Pinpoint the cell where the given text exists, returning its [X, Y] midpoint coordinate. 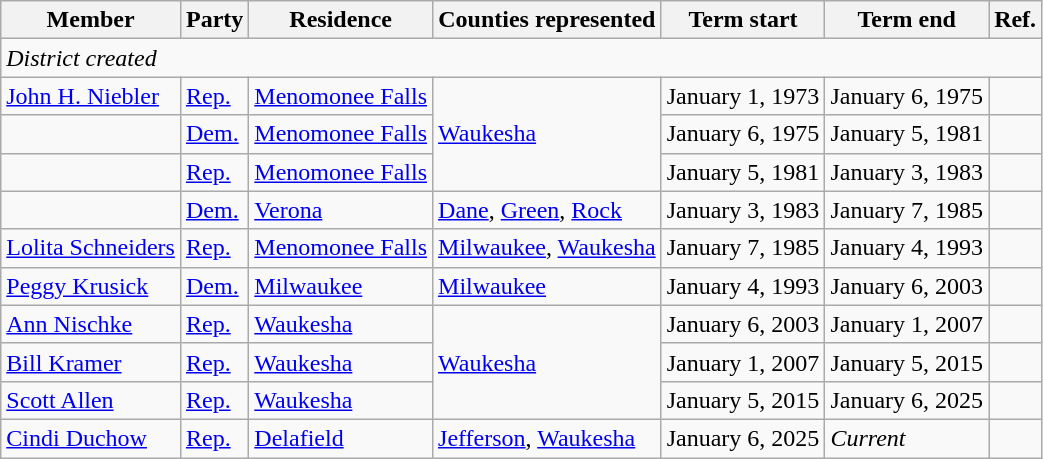
District created [522, 58]
Term end [907, 20]
Party [214, 20]
Counties represented [548, 20]
Scott Allen [91, 400]
Member [91, 20]
Delafield [341, 438]
Ref. [1016, 20]
Bill Kramer [91, 362]
Jefferson, Waukesha [548, 438]
Dane, Green, Rock [548, 210]
Cindi Duchow [91, 438]
Lolita Schneiders [91, 248]
Verona [341, 210]
Peggy Krusick [91, 286]
Current [907, 438]
January 1, 1973 [743, 96]
John H. Niebler [91, 96]
Milwaukee, Waukesha [548, 248]
Ann Nischke [91, 324]
Residence [341, 20]
Term start [743, 20]
